Return (x, y) of the center of cell containing provided text 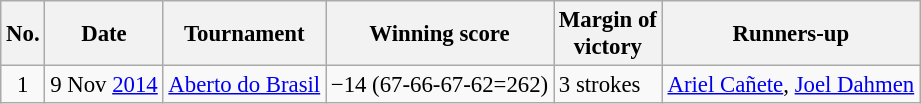
Margin ofvictory (608, 34)
9 Nov 2014 (104, 85)
Date (104, 34)
Aberto do Brasil (244, 85)
Runners-up (790, 34)
−14 (67-66-67-62=262) (440, 85)
Ariel Cañete, Joel Dahmen (790, 85)
3 strokes (608, 85)
Tournament (244, 34)
Winning score (440, 34)
No. (23, 34)
1 (23, 85)
